Pinpoint the cell where the given text exists, returning its [X, Y] midpoint coordinate. 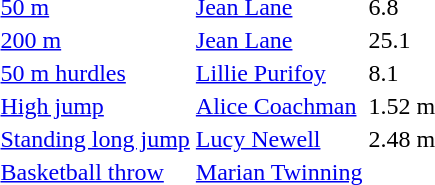
Jean Lane [279, 40]
Lillie Purifoy [279, 73]
Alice Coachman [279, 106]
Lucy Newell [279, 139]
